Return (X, Y) of the center of cell containing provided text 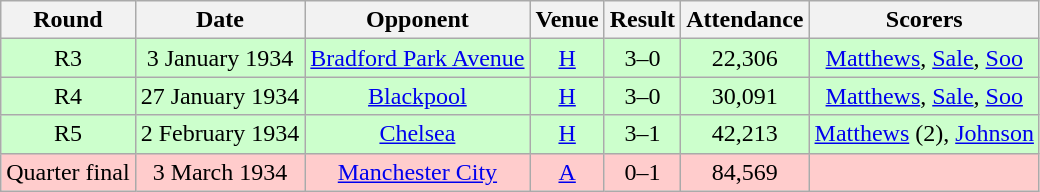
30,091 (745, 96)
Chelsea (418, 134)
27 January 1934 (220, 96)
Bradford Park Avenue (418, 58)
R5 (68, 134)
R4 (68, 96)
84,569 (745, 172)
Date (220, 20)
Venue (567, 20)
Opponent (418, 20)
Matthews (2), Johnson (924, 134)
Attendance (745, 20)
Result (642, 20)
R3 (68, 58)
0–1 (642, 172)
3–1 (642, 134)
Manchester City (418, 172)
3 January 1934 (220, 58)
3 March 1934 (220, 172)
Quarter final (68, 172)
42,213 (745, 134)
2 February 1934 (220, 134)
A (567, 172)
Scorers (924, 20)
Round (68, 20)
Blackpool (418, 96)
22,306 (745, 58)
